Scan for the cell matching the given text and deliver its [x, y] coordinate at center. 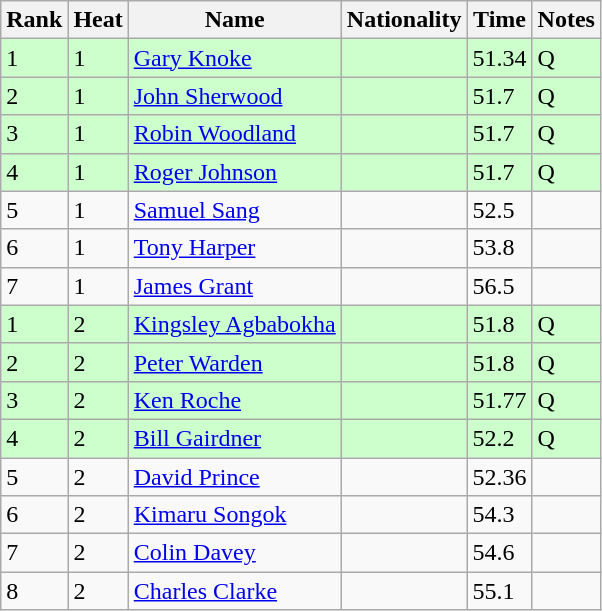
8 [34, 591]
Nationality [404, 20]
Heat [98, 20]
51.34 [500, 58]
Bill Gairdner [234, 438]
Robin Woodland [234, 134]
56.5 [500, 286]
Ken Roche [234, 400]
54.6 [500, 553]
52.36 [500, 477]
Roger Johnson [234, 172]
53.8 [500, 248]
Gary Knoke [234, 58]
Notes [566, 20]
Colin Davey [234, 553]
51.77 [500, 400]
Rank [34, 20]
James Grant [234, 286]
Name [234, 20]
Time [500, 20]
Charles Clarke [234, 591]
John Sherwood [234, 96]
Peter Warden [234, 362]
David Prince [234, 477]
Samuel Sang [234, 210]
55.1 [500, 591]
Tony Harper [234, 248]
54.3 [500, 515]
52.5 [500, 210]
Kimaru Songok [234, 515]
52.2 [500, 438]
Kingsley Agbabokha [234, 324]
